Return the [X, Y] coordinate for the center point of the cell that contains the specified text.  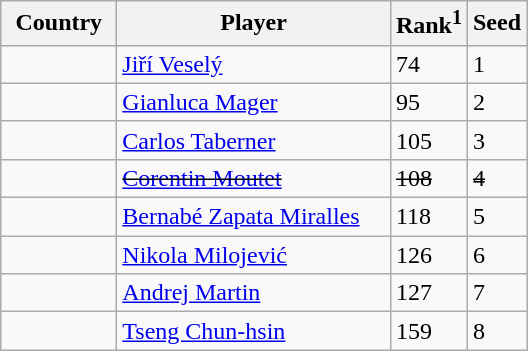
2 [496, 102]
Gianluca Mager [254, 102]
Corentin Moutet [254, 178]
3 [496, 140]
127 [428, 293]
Rank1 [428, 24]
Carlos Taberner [254, 140]
Seed [496, 24]
Tseng Chun-hsin [254, 331]
5 [496, 217]
105 [428, 140]
Player [254, 24]
74 [428, 64]
Andrej Martin [254, 293]
Nikola Milojević [254, 255]
95 [428, 102]
6 [496, 255]
118 [428, 217]
126 [428, 255]
1 [496, 64]
7 [496, 293]
Bernabé Zapata Miralles [254, 217]
Country [59, 24]
159 [428, 331]
108 [428, 178]
8 [496, 331]
Jiří Veselý [254, 64]
4 [496, 178]
